Return [X, Y] of the center of cell containing provided text 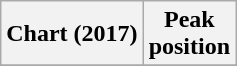
Peak position [189, 34]
Chart (2017) [72, 34]
